Provide the [x, y] coordinate of the cell's center where the given text is located.  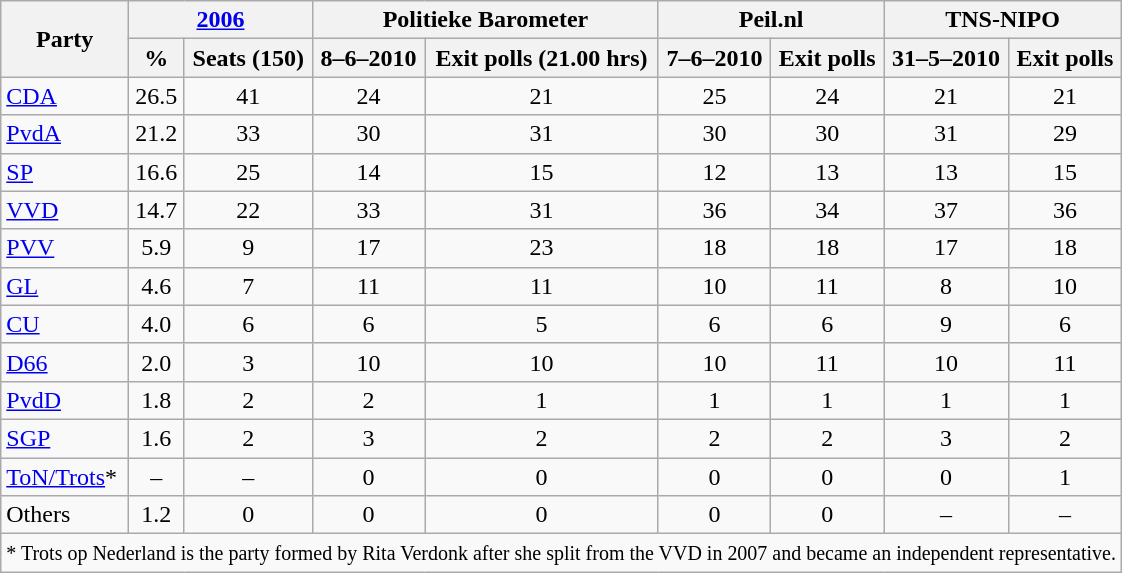
5 [542, 324]
% [157, 58]
41 [248, 96]
CDA [65, 96]
Exit polls (21.00 hrs) [542, 58]
VVD [65, 210]
14 [368, 172]
SP [65, 172]
14.7 [157, 210]
PvdD [65, 400]
CU [65, 324]
37 [946, 210]
1.6 [157, 438]
Politieke Barometer [485, 20]
GL [65, 286]
8 [946, 286]
TNS-NIPO [1003, 20]
31–5–2010 [946, 58]
5.9 [157, 248]
2006 [221, 20]
29 [1064, 134]
21.2 [157, 134]
34 [828, 210]
4.0 [157, 324]
7–6–2010 [714, 58]
Party [65, 39]
Seats (150) [248, 58]
8–6–2010 [368, 58]
PVV [65, 248]
4.6 [157, 286]
16.6 [157, 172]
SGP [65, 438]
2.0 [157, 362]
Others [65, 515]
23 [542, 248]
26.5 [157, 96]
12 [714, 172]
1.2 [157, 515]
* Trots op Nederland is the party formed by Rita Verdonk after she split from the VVD in 2007 and became an independent representative. [562, 553]
22 [248, 210]
D66 [65, 362]
7 [248, 286]
ToN/Trots* [65, 477]
Peil.nl [770, 20]
PvdA [65, 134]
1.8 [157, 400]
